Extract the (x, y) coordinate from the center of the cell holding the provided text.  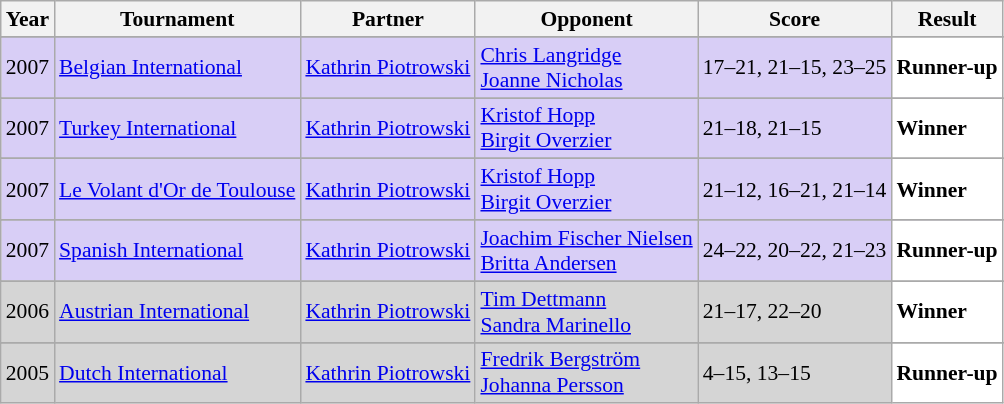
2006 (28, 312)
Chris Langridge Joanne Nicholas (586, 68)
Joachim Fischer Nielsen Britta Andersen (586, 250)
21–17, 22–20 (795, 312)
Year (28, 19)
Partner (388, 19)
2005 (28, 372)
Fredrik Bergström Johanna Persson (586, 372)
21–12, 16–21, 21–14 (795, 190)
Tournament (177, 19)
24–22, 20–22, 21–23 (795, 250)
Opponent (586, 19)
17–21, 21–15, 23–25 (795, 68)
Score (795, 19)
Belgian International (177, 68)
Austrian International (177, 312)
Le Volant d'Or de Toulouse (177, 190)
Dutch International (177, 372)
21–18, 21–15 (795, 128)
Spanish International (177, 250)
Result (946, 19)
Turkey International (177, 128)
Tim Dettmann Sandra Marinello (586, 312)
4–15, 13–15 (795, 372)
